Return (x, y) of the center of cell containing provided text 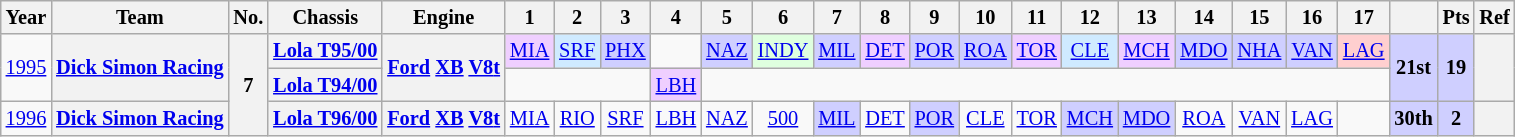
11 (1037, 17)
9 (934, 17)
16 (1312, 17)
Chassis (325, 17)
10 (986, 17)
5 (727, 17)
Engine (444, 17)
6 (784, 17)
15 (1259, 17)
Pts (1456, 17)
30th (1413, 118)
No. (249, 17)
12 (1090, 17)
1996 (26, 118)
19 (1456, 68)
Ref (1494, 17)
Lola T94/00 (325, 85)
17 (1364, 17)
Lola T95/00 (325, 51)
RIO (577, 118)
3 (625, 17)
Year (26, 17)
Team (140, 17)
8 (884, 17)
4 (676, 17)
Lola T96/00 (325, 118)
INDY (784, 51)
1 (530, 17)
14 (1204, 17)
1995 (26, 68)
PHX (625, 51)
500 (784, 118)
13 (1146, 17)
NHA (1259, 51)
21st (1413, 68)
